Return the [x, y] coordinate for the center point of the cell that contains the specified text.  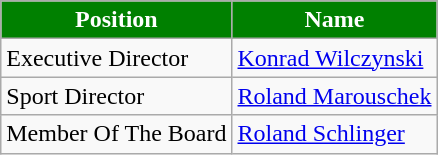
Name [334, 20]
Executive Director [116, 58]
Roland Marouschek [334, 96]
Roland Schlinger [334, 134]
Position [116, 20]
Sport Director [116, 96]
Member Of The Board [116, 134]
Konrad Wilczynski [334, 58]
